Search for the cell housing the specified text and yield its (X, Y) center coordinate. 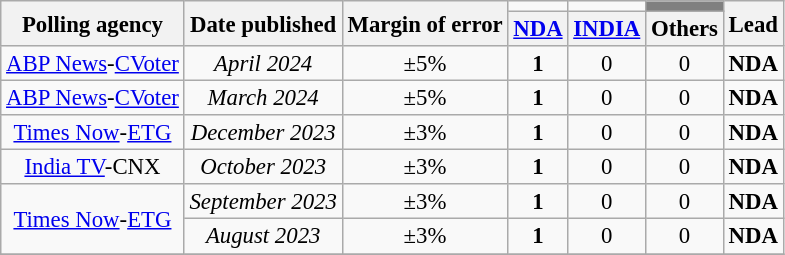
September 2023 (263, 202)
India TV-CNX (92, 168)
April 2024 (263, 64)
March 2024 (263, 98)
Lead (753, 24)
INDIA (607, 30)
Margin of error (425, 24)
August 2023 (263, 236)
December 2023 (263, 132)
Others (685, 30)
Polling agency (92, 24)
Date published (263, 24)
October 2023 (263, 168)
